Scan for the cell matching the given text and deliver its [X, Y] coordinate at center. 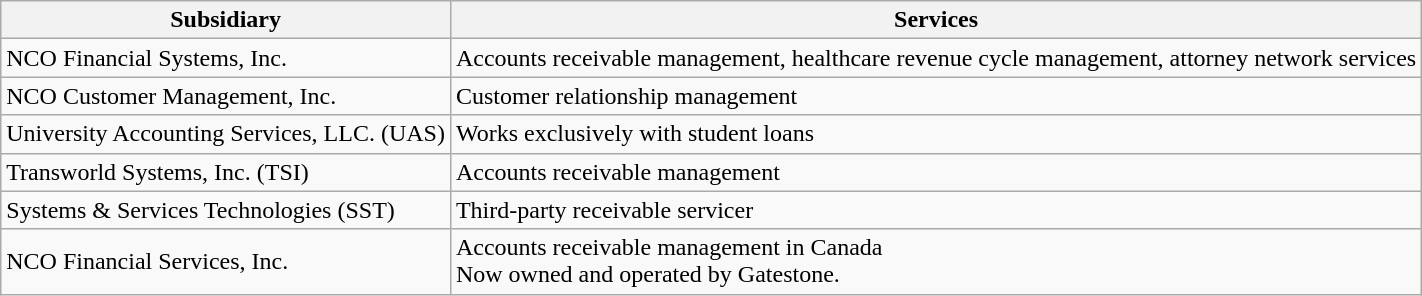
Transworld Systems, Inc. (TSI) [226, 172]
Accounts receivable management [936, 172]
Customer relationship management [936, 96]
Services [936, 20]
Accounts receivable management, healthcare revenue cycle management, attorney network services [936, 58]
Third-party receivable servicer [936, 210]
Works exclusively with student loans [936, 134]
Subsidiary [226, 20]
NCO Financial Systems, Inc. [226, 58]
Systems & Services Technologies (SST) [226, 210]
NCO Financial Services, Inc. [226, 262]
NCO Customer Management, Inc. [226, 96]
Accounts receivable management in CanadaNow owned and operated by Gatestone. [936, 262]
University Accounting Services, LLC. (UAS) [226, 134]
